Detect which cell encompasses the target text, then output its [x, y] center coordinate. 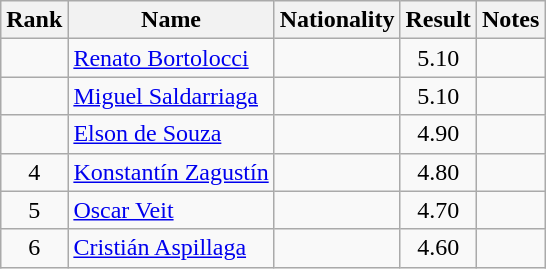
Konstantín Zagustín [171, 172]
Renato Bortolocci [171, 58]
4.90 [438, 134]
Result [438, 20]
Rank [34, 20]
Nationality [337, 20]
Oscar Veit [171, 210]
Elson de Souza [171, 134]
6 [34, 248]
Name [171, 20]
5 [34, 210]
Miguel Saldarriaga [171, 96]
4 [34, 172]
Cristián Aspillaga [171, 248]
4.60 [438, 248]
4.80 [438, 172]
4.70 [438, 210]
Notes [510, 20]
